Output the (x, y) coordinate of the center of the cell containing the given text.  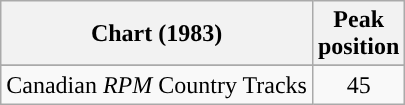
Chart (1983) (157, 34)
Peakposition (358, 34)
45 (358, 85)
Canadian RPM Country Tracks (157, 85)
